For the text-containing cell, return its midpoint in [X, Y] coordinate format. 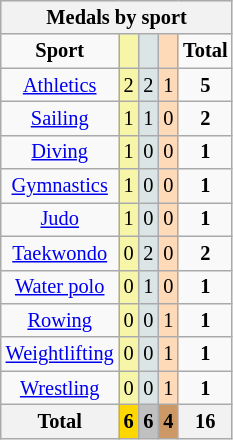
Medals by sport [117, 17]
Athletics [60, 85]
5 [205, 85]
Gymnastics [60, 186]
Judo [60, 219]
Rowing [60, 320]
Diving [60, 152]
Sailing [60, 118]
Water polo [60, 287]
Weightlifting [60, 354]
Taekwondo [60, 253]
16 [205, 421]
4 [168, 421]
Sport [60, 51]
Wrestling [60, 388]
